Determine the (x, y) coordinate at the center of the cell enclosing the given text.  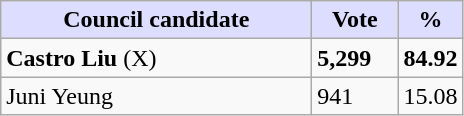
Juni Yeung (156, 96)
Council candidate (156, 20)
% (430, 20)
84.92 (430, 58)
15.08 (430, 96)
Vote (355, 20)
941 (355, 96)
Castro Liu (X) (156, 58)
5,299 (355, 58)
